Determine the [x, y] coordinate at the center of the cell enclosing the given text.  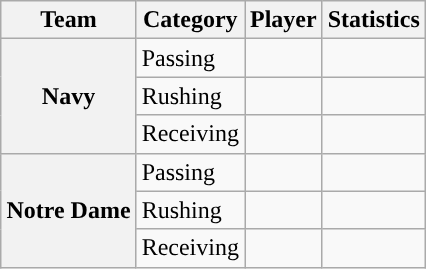
Notre Dame [68, 210]
Player [283, 20]
Statistics [374, 20]
Team [68, 20]
Navy [68, 96]
Category [190, 20]
